Output the (X, Y) coordinate of the center of the cell containing the given text.  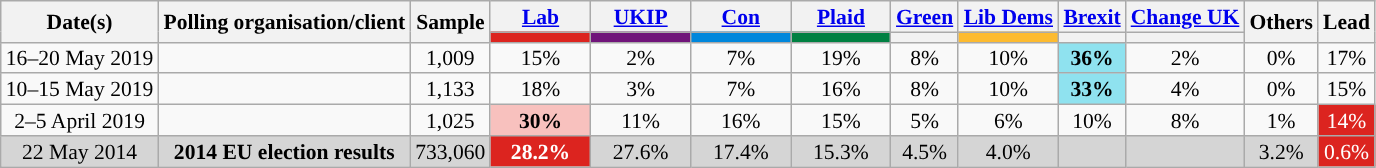
18% (540, 90)
15.3% (841, 152)
16–20 May 2019 (80, 58)
Lead (1346, 22)
Others (1281, 22)
2014 EU election results (284, 152)
Lib Dems (1008, 16)
30% (540, 120)
11% (641, 120)
4.5% (924, 152)
4.0% (1008, 152)
5% (924, 120)
27.6% (641, 152)
1% (1281, 120)
19% (841, 58)
Plaid (841, 16)
1,133 (450, 90)
4% (1186, 90)
Date(s) (80, 22)
3% (641, 90)
33% (1092, 90)
Sample (450, 22)
22 May 2014 (80, 152)
Con (741, 16)
UKIP (641, 16)
Green (924, 16)
Brexit (1092, 16)
14% (1346, 120)
6% (1008, 120)
Change UK (1186, 16)
28.2% (540, 152)
733,060 (450, 152)
3.2% (1281, 152)
0.6% (1346, 152)
1,025 (450, 120)
17.4% (741, 152)
36% (1092, 58)
Lab (540, 16)
1,009 (450, 58)
10–15 May 2019 (80, 90)
2–5 April 2019 (80, 120)
17% (1346, 58)
Polling organisation/client (284, 22)
